Scan for the cell matching the given text and deliver its (X, Y) coordinate at center. 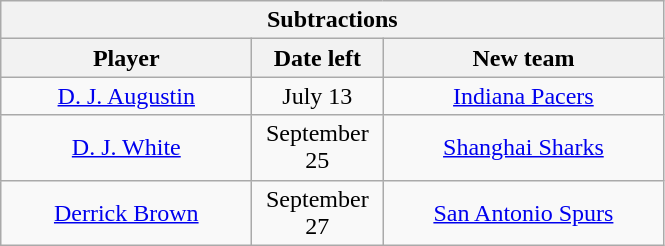
Date left (318, 58)
July 13 (318, 96)
Subtractions (332, 20)
September 27 (318, 212)
D. J. White (126, 148)
Derrick Brown (126, 212)
Shanghai Sharks (524, 148)
Indiana Pacers (524, 96)
New team (524, 58)
San Antonio Spurs (524, 212)
Player (126, 58)
D. J. Augustin (126, 96)
September 25 (318, 148)
